Find where the given text appears and provide that cell's center as [X, Y] coordinate. 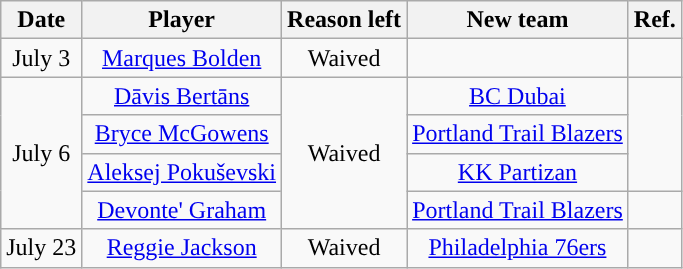
Dāvis Bertāns [182, 96]
BC Dubai [518, 96]
July 6 [42, 153]
New team [518, 20]
Ref. [654, 20]
Marques Bolden [182, 58]
Reason left [344, 20]
July 23 [42, 248]
KK Partizan [518, 172]
July 3 [42, 58]
Player [182, 20]
Philadelphia 76ers [518, 248]
Aleksej Pokuševski [182, 172]
Reggie Jackson [182, 248]
Date [42, 20]
Devonte' Graham [182, 210]
Bryce McGowens [182, 134]
